Pinpoint the cell where the given text exists, returning its [x, y] midpoint coordinate. 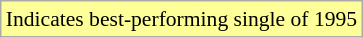
Indicates best-performing single of 1995 [182, 19]
